Locate the cell with the specified text and output its (X, Y) center coordinate. 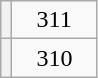
310 (55, 58)
311 (55, 20)
